For the text-containing cell, return its midpoint in [X, Y] coordinate format. 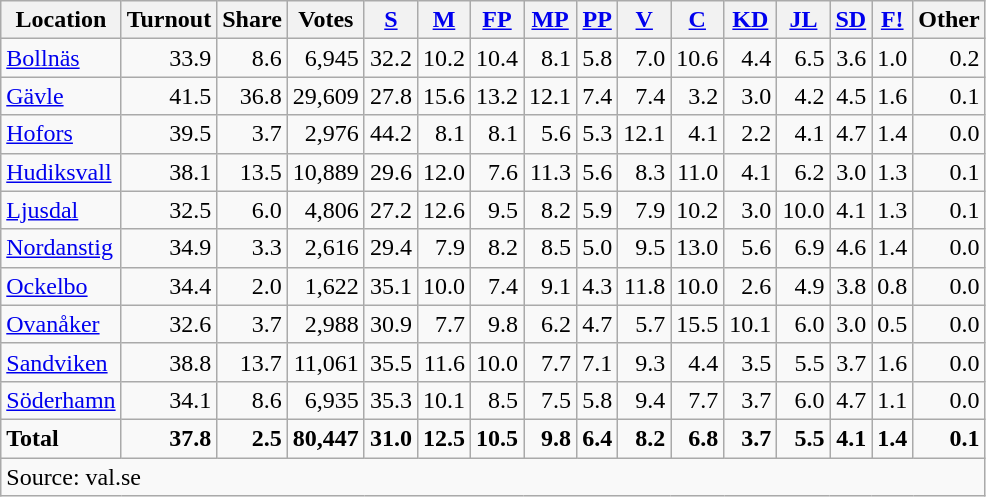
13.2 [498, 96]
2.2 [750, 134]
39.5 [169, 134]
13.7 [252, 362]
SD [851, 20]
6.9 [804, 248]
12.6 [444, 210]
F! [892, 20]
6,935 [326, 400]
35.3 [390, 400]
4,806 [326, 210]
6.8 [698, 438]
15.5 [698, 324]
Votes [326, 20]
11.6 [444, 362]
MP [550, 20]
32.2 [390, 58]
Source: val.se [493, 477]
Nordanstig [61, 248]
9.1 [550, 286]
11.0 [698, 172]
Total [61, 438]
Ljusdal [61, 210]
38.1 [169, 172]
2,976 [326, 134]
JL [804, 20]
Other [949, 20]
3.6 [851, 58]
34.4 [169, 286]
6,945 [326, 58]
0.2 [949, 58]
Hofors [61, 134]
Hudiksvall [61, 172]
44.2 [390, 134]
Bollnäs [61, 58]
38.8 [169, 362]
2.0 [252, 286]
41.5 [169, 96]
8.3 [644, 172]
32.6 [169, 324]
9.3 [644, 362]
2.6 [750, 286]
13.5 [252, 172]
Söderhamn [61, 400]
2,616 [326, 248]
FP [498, 20]
V [644, 20]
29,609 [326, 96]
29.4 [390, 248]
27.2 [390, 210]
12.0 [444, 172]
10,889 [326, 172]
1.1 [892, 400]
C [698, 20]
29.6 [390, 172]
Location [61, 20]
0.5 [892, 324]
7.0 [644, 58]
27.8 [390, 96]
Turnout [169, 20]
5.7 [644, 324]
7.6 [498, 172]
12.5 [444, 438]
80,447 [326, 438]
31.0 [390, 438]
11.8 [644, 286]
11.3 [550, 172]
15.6 [444, 96]
37.8 [169, 438]
1,622 [326, 286]
32.5 [169, 210]
5.0 [598, 248]
9.4 [644, 400]
4.2 [804, 96]
0.8 [892, 286]
6.4 [598, 438]
3.5 [750, 362]
35.1 [390, 286]
5.9 [598, 210]
36.8 [252, 96]
11,061 [326, 362]
10.5 [498, 438]
Share [252, 20]
Ovanåker [61, 324]
M [444, 20]
4.3 [598, 286]
34.9 [169, 248]
PP [598, 20]
Sandviken [61, 362]
13.0 [698, 248]
10.6 [698, 58]
4.9 [804, 286]
5.3 [598, 134]
4.5 [851, 96]
6.5 [804, 58]
S [390, 20]
34.1 [169, 400]
7.5 [550, 400]
Ockelbo [61, 286]
3.8 [851, 286]
Gävle [61, 96]
2,988 [326, 324]
7.1 [598, 362]
3.2 [698, 96]
30.9 [390, 324]
4.6 [851, 248]
2.5 [252, 438]
35.5 [390, 362]
1.0 [892, 58]
3.3 [252, 248]
KD [750, 20]
10.4 [498, 58]
33.9 [169, 58]
